Search for the cell housing the specified text and yield its [x, y] center coordinate. 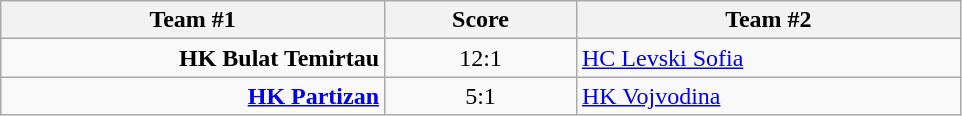
Team #2 [768, 20]
Score [481, 20]
HK Vojvodina [768, 96]
HC Levski Sofia [768, 58]
HK Partizan [193, 96]
5:1 [481, 96]
12:1 [481, 58]
HK Bulat Temirtau [193, 58]
Team #1 [193, 20]
